Find where the given text appears and provide that cell's center as (X, Y) coordinate. 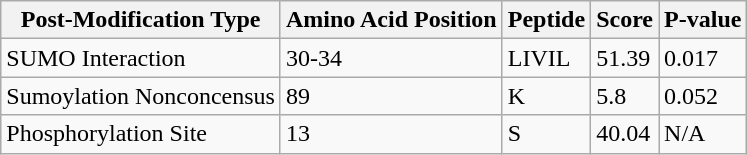
SUMO Interaction (141, 58)
K (546, 96)
Post-Modification Type (141, 20)
N/A (703, 134)
89 (391, 96)
Phosphorylation Site (141, 134)
Score (625, 20)
40.04 (625, 134)
13 (391, 134)
S (546, 134)
0.052 (703, 96)
0.017 (703, 58)
30-34 (391, 58)
Sumoylation Nonconcensus (141, 96)
51.39 (625, 58)
P-value (703, 20)
5.8 (625, 96)
Amino Acid Position (391, 20)
Peptide (546, 20)
LIVIL (546, 58)
